Locate the cell with the specified text and output its [x, y] center coordinate. 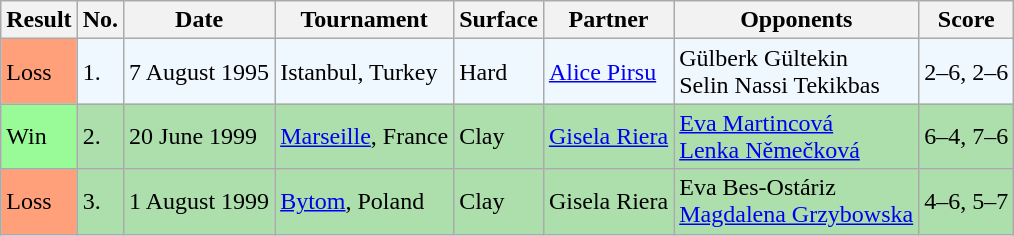
Gülberk Gültekin Selin Nassi Tekikbas [796, 72]
Eva Bes-Ostáriz Magdalena Grzybowska [796, 202]
Win [39, 136]
2–6, 2–6 [966, 72]
Date [200, 20]
Hard [499, 72]
6–4, 7–6 [966, 136]
3. [100, 202]
Result [39, 20]
No. [100, 20]
Eva Martincová Lenka Němečková [796, 136]
2. [100, 136]
20 June 1999 [200, 136]
Tournament [364, 20]
Surface [499, 20]
Score [966, 20]
Opponents [796, 20]
Istanbul, Turkey [364, 72]
1. [100, 72]
Alice Pirsu [608, 72]
7 August 1995 [200, 72]
Partner [608, 20]
Marseille, France [364, 136]
1 August 1999 [200, 202]
4–6, 5–7 [966, 202]
Bytom, Poland [364, 202]
